Provide the (x, y) coordinate of the cell's center where the given text is located.  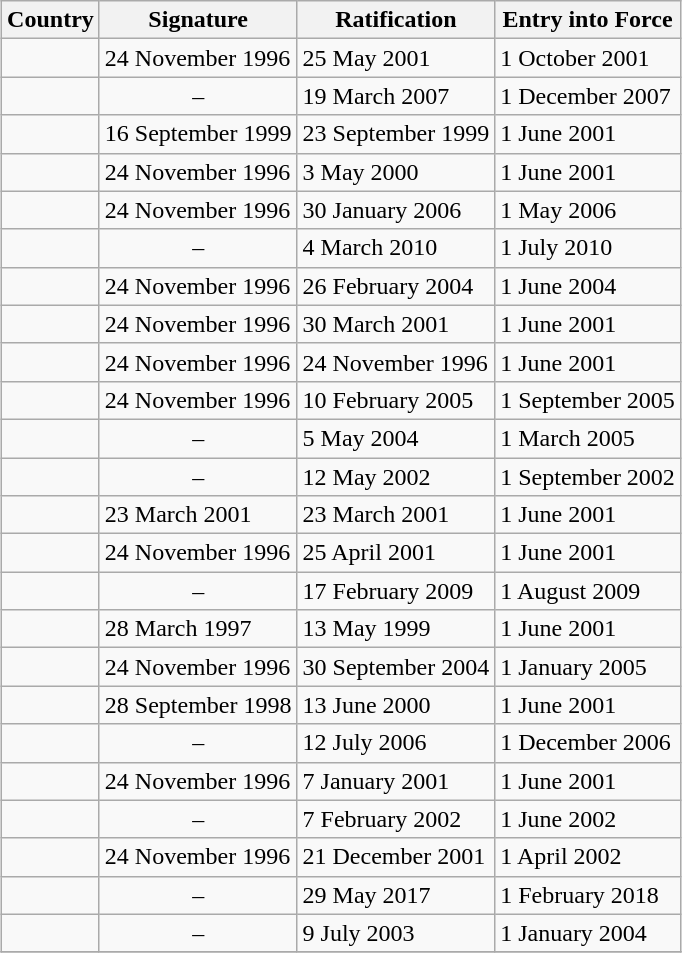
1 April 2002 (588, 857)
Signature (198, 20)
13 June 2000 (396, 705)
Entry into Force (588, 20)
1 January 2004 (588, 933)
1 August 2009 (588, 591)
1 January 2005 (588, 667)
1 December 2007 (588, 96)
1 March 2005 (588, 438)
17 February 2009 (396, 591)
30 March 2001 (396, 324)
25 April 2001 (396, 553)
12 May 2002 (396, 477)
1 December 2006 (588, 743)
1 September 2005 (588, 400)
5 May 2004 (396, 438)
26 February 2004 (396, 286)
21 December 2001 (396, 857)
1 September 2002 (588, 477)
4 March 2010 (396, 248)
9 July 2003 (396, 933)
30 January 2006 (396, 210)
28 September 1998 (198, 705)
1 July 2010 (588, 248)
1 February 2018 (588, 895)
7 January 2001 (396, 781)
Ratification (396, 20)
19 March 2007 (396, 96)
25 May 2001 (396, 58)
1 October 2001 (588, 58)
12 July 2006 (396, 743)
3 May 2000 (396, 172)
30 September 2004 (396, 667)
28 March 1997 (198, 629)
1 June 2002 (588, 819)
29 May 2017 (396, 895)
16 September 1999 (198, 134)
23 September 1999 (396, 134)
10 February 2005 (396, 400)
1 May 2006 (588, 210)
13 May 1999 (396, 629)
7 February 2002 (396, 819)
Country (51, 20)
1 June 2004 (588, 286)
